Identify which cell holds the provided text, then report its (x, y) central coordinate. 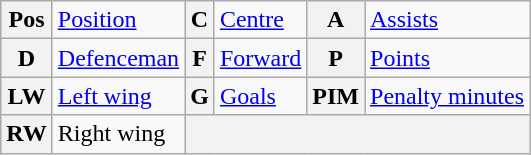
Forward (260, 58)
RW (27, 134)
Points (446, 58)
PIM (336, 96)
Penalty minutes (446, 96)
Pos (27, 20)
Assists (446, 20)
F (200, 58)
Position (118, 20)
Right wing (118, 134)
LW (27, 96)
Defenceman (118, 58)
Centre (260, 20)
D (27, 58)
P (336, 58)
C (200, 20)
A (336, 20)
Goals (260, 96)
G (200, 96)
Left wing (118, 96)
